Identify which cell holds the provided text, then report its [x, y] central coordinate. 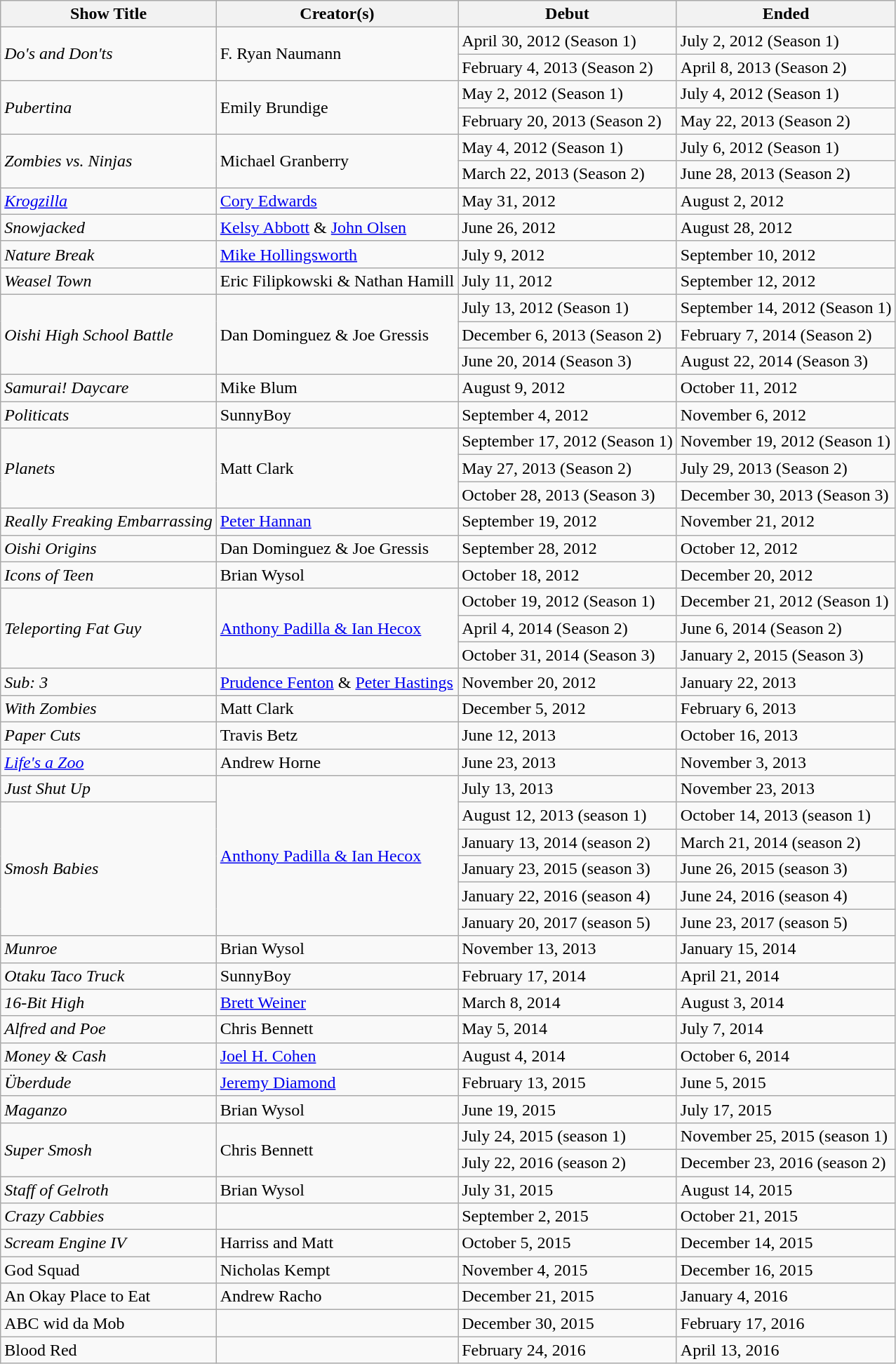
October 11, 2012 [786, 388]
November 6, 2012 [786, 415]
Emily Brundige [337, 107]
June 28, 2013 (Season 2) [786, 174]
January 23, 2015 (season 3) [568, 869]
December 6, 2013 (Season 2) [568, 335]
February 17, 2014 [568, 976]
Nicholas Kempt [337, 1270]
Travis Betz [337, 735]
Smosh Babies [108, 869]
November 19, 2012 (Season 1) [786, 442]
Kelsy Abbott & John Olsen [337, 227]
Really Freaking Embarrassing [108, 522]
Nature Break [108, 254]
November 4, 2015 [568, 1270]
January 20, 2017 (season 5) [568, 922]
Snowjacked [108, 227]
June 26, 2012 [568, 227]
Andrew Racho [337, 1297]
June 12, 2013 [568, 735]
Pubertina [108, 107]
December 16, 2015 [786, 1270]
October 5, 2015 [568, 1243]
Planets [108, 468]
July 9, 2012 [568, 254]
August 9, 2012 [568, 388]
Creator(s) [337, 14]
May 22, 2013 (Season 2) [786, 121]
May 2, 2012 (Season 1) [568, 94]
October 28, 2013 (Season 3) [568, 495]
February 17, 2016 [786, 1323]
August 14, 2015 [786, 1190]
June 26, 2015 (season 3) [786, 869]
Mike Hollingsworth [337, 254]
November 20, 2012 [568, 682]
September 14, 2012 (Season 1) [786, 307]
Oishi Origins [108, 548]
August 22, 2014 (Season 3) [786, 362]
July 4, 2012 (Season 1) [786, 94]
July 29, 2013 (Season 2) [786, 468]
January 2, 2015 (Season 3) [786, 655]
Zombies vs. Ninjas [108, 161]
Samurai! Daycare [108, 388]
December 14, 2015 [786, 1243]
September 12, 2012 [786, 281]
October 16, 2013 [786, 735]
Eric Filipkowski & Nathan Hamill [337, 281]
April 4, 2014 (Season 2) [568, 628]
December 20, 2012 [786, 575]
Sub: 3 [108, 682]
September 28, 2012 [568, 548]
April 21, 2014 [786, 976]
October 6, 2014 [786, 1056]
December 30, 2013 (Season 3) [786, 495]
December 5, 2012 [568, 708]
March 21, 2014 (season 2) [786, 842]
Peter Hannan [337, 522]
October 12, 2012 [786, 548]
Blood Red [108, 1350]
December 23, 2016 (season 2) [786, 1163]
November 13, 2013 [568, 949]
May 27, 2013 (Season 2) [568, 468]
Michael Granberry [337, 161]
June 5, 2015 [786, 1082]
Harriss and Matt [337, 1243]
Money & Cash [108, 1056]
June 19, 2015 [568, 1109]
August 3, 2014 [786, 1002]
Jeremy Diamond [337, 1082]
Staff of Gelroth [108, 1190]
September 4, 2012 [568, 415]
Do's and Don'ts [108, 54]
July 7, 2014 [786, 1029]
February 24, 2016 [568, 1350]
Andrew Horne [337, 762]
Show Title [108, 14]
September 10, 2012 [786, 254]
July 13, 2012 (Season 1) [568, 307]
November 3, 2013 [786, 762]
September 19, 2012 [568, 522]
November 25, 2015 (season 1) [786, 1136]
Prudence Fenton & Peter Hastings [337, 682]
September 17, 2012 (Season 1) [568, 442]
Alfred and Poe [108, 1029]
January 4, 2016 [786, 1297]
May 31, 2012 [568, 201]
Überdude [108, 1082]
Munroe [108, 949]
16-Bit High [108, 1002]
June 6, 2014 (Season 2) [786, 628]
Oishi High School Battle [108, 334]
June 20, 2014 (Season 3) [568, 362]
June 23, 2013 [568, 762]
February 13, 2015 [568, 1082]
Super Smosh [108, 1149]
March 22, 2013 (Season 2) [568, 174]
August 12, 2013 (season 1) [568, 816]
October 19, 2012 (Season 1) [568, 602]
With Zombies [108, 708]
July 22, 2016 (season 2) [568, 1163]
April 8, 2013 (Season 2) [786, 67]
May 4, 2012 (Season 1) [568, 147]
January 22, 2016 (season 4) [568, 896]
Scream Engine IV [108, 1243]
April 13, 2016 [786, 1350]
Politicats [108, 415]
August 2, 2012 [786, 201]
November 23, 2013 [786, 789]
ABC wid da Mob [108, 1323]
Maganzo [108, 1109]
Icons of Teen [108, 575]
December 21, 2012 (Season 1) [786, 602]
Joel H. Cohen [337, 1056]
Paper Cuts [108, 735]
August 28, 2012 [786, 227]
December 21, 2015 [568, 1297]
An Okay Place to Eat [108, 1297]
October 21, 2015 [786, 1217]
June 24, 2016 (season 4) [786, 896]
Krogzilla [108, 201]
Life's a Zoo [108, 762]
July 17, 2015 [786, 1109]
August 4, 2014 [568, 1056]
June 23, 2017 (season 5) [786, 922]
February 7, 2014 (Season 2) [786, 335]
Brett Weiner [337, 1002]
Mike Blum [337, 388]
Cory Edwards [337, 201]
July 13, 2013 [568, 789]
February 20, 2013 (Season 2) [568, 121]
Otaku Taco Truck [108, 976]
Debut [568, 14]
God Squad [108, 1270]
F. Ryan Naumann [337, 54]
October 31, 2014 (Season 3) [568, 655]
September 2, 2015 [568, 1217]
July 2, 2012 (Season 1) [786, 41]
July 24, 2015 (season 1) [568, 1136]
May 5, 2014 [568, 1029]
January 13, 2014 (season 2) [568, 842]
July 6, 2012 (Season 1) [786, 147]
October 14, 2013 (season 1) [786, 816]
Just Shut Up [108, 789]
January 15, 2014 [786, 949]
December 30, 2015 [568, 1323]
April 30, 2012 (Season 1) [568, 41]
July 31, 2015 [568, 1190]
February 4, 2013 (Season 2) [568, 67]
Teleporting Fat Guy [108, 628]
Crazy Cabbies [108, 1217]
Weasel Town [108, 281]
Ended [786, 14]
February 6, 2013 [786, 708]
November 21, 2012 [786, 522]
March 8, 2014 [568, 1002]
January 22, 2013 [786, 682]
July 11, 2012 [568, 281]
October 18, 2012 [568, 575]
